Detect which cell encompasses the target text, then output its [X, Y] center coordinate. 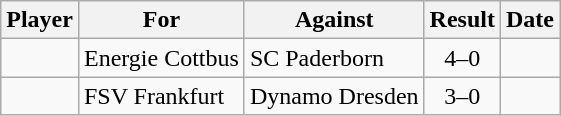
FSV Frankfurt [161, 96]
Player [40, 20]
SC Paderborn [334, 58]
Result [462, 20]
4–0 [462, 58]
Date [530, 20]
For [161, 20]
Energie Cottbus [161, 58]
Against [334, 20]
Dynamo Dresden [334, 96]
3–0 [462, 96]
